Detect which cell encompasses the target text, then output its [x, y] center coordinate. 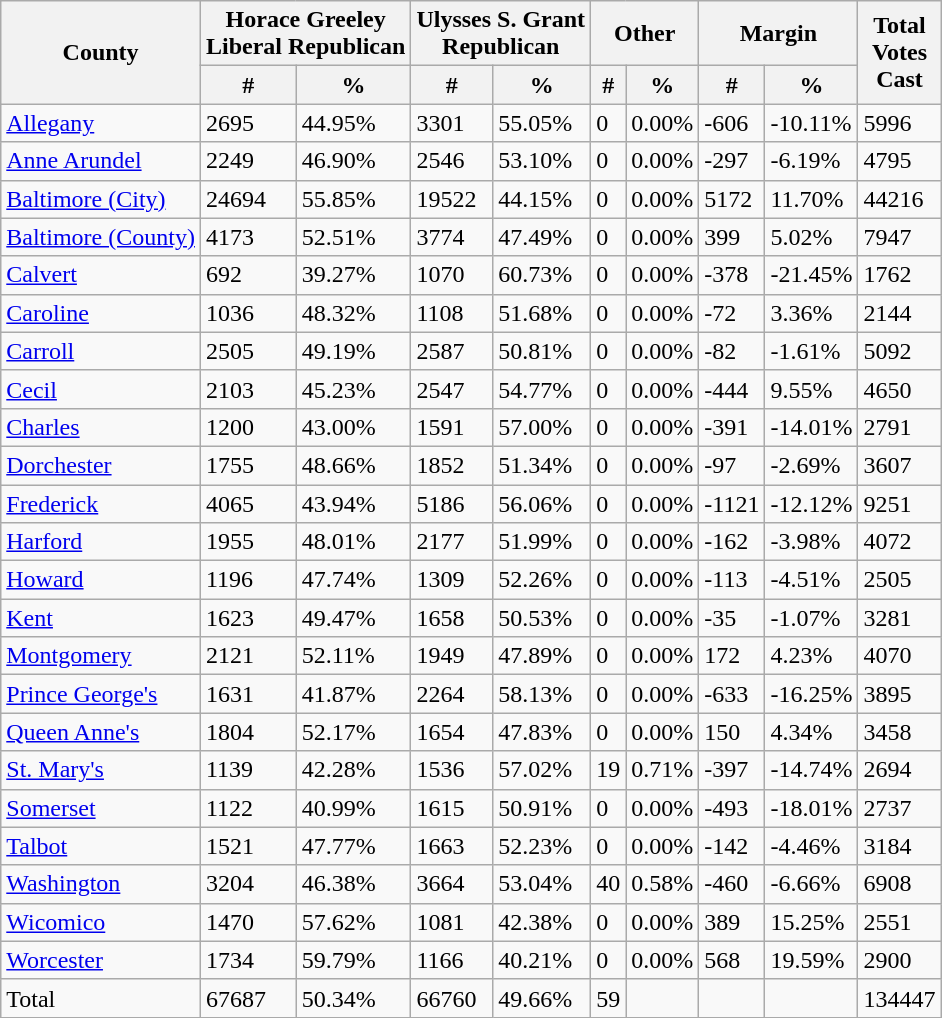
2551 [900, 922]
57.00% [542, 427]
51.68% [542, 313]
7947 [900, 237]
-1.07% [812, 618]
0.71% [662, 770]
3301 [452, 123]
3.36% [812, 313]
50.53% [542, 618]
-3.98% [812, 542]
County [101, 52]
134447 [900, 998]
52.26% [542, 580]
TotalVotesCast [900, 52]
2900 [900, 960]
4072 [900, 542]
Cecil [101, 389]
-1121 [732, 503]
1470 [248, 922]
Wicomico [101, 922]
2249 [248, 161]
1804 [248, 732]
Ulysses S. GrantRepublican [501, 34]
5996 [900, 123]
-1.61% [812, 351]
45.23% [354, 389]
-6.19% [812, 161]
0.58% [662, 884]
52.17% [354, 732]
1122 [248, 808]
52.51% [354, 237]
48.32% [354, 313]
-10.11% [812, 123]
-113 [732, 580]
60.73% [542, 275]
1658 [452, 618]
1108 [452, 313]
1166 [452, 960]
2791 [900, 427]
5172 [732, 199]
3458 [900, 732]
-460 [732, 884]
Margin [778, 34]
1309 [452, 580]
Total [101, 998]
4795 [900, 161]
Prince George's [101, 694]
57.62% [354, 922]
1734 [248, 960]
Howard [101, 580]
1949 [452, 656]
66760 [452, 998]
4065 [248, 503]
46.90% [354, 161]
2177 [452, 542]
24694 [248, 199]
2547 [452, 389]
40.99% [354, 808]
5092 [900, 351]
41.87% [354, 694]
59.79% [354, 960]
-97 [732, 465]
3281 [900, 618]
1196 [248, 580]
Worcester [101, 960]
1631 [248, 694]
6908 [900, 884]
-444 [732, 389]
47.83% [542, 732]
389 [732, 922]
2144 [900, 313]
5186 [452, 503]
1623 [248, 618]
55.05% [542, 123]
-2.69% [812, 465]
9251 [900, 503]
-391 [732, 427]
Kent [101, 618]
15.25% [812, 922]
1591 [452, 427]
43.00% [354, 427]
-4.46% [812, 846]
40.21% [542, 960]
Calvert [101, 275]
692 [248, 275]
-297 [732, 161]
-162 [732, 542]
Baltimore (City) [101, 199]
Caroline [101, 313]
Charles [101, 427]
4070 [900, 656]
3774 [452, 237]
1070 [452, 275]
2103 [248, 389]
-16.25% [812, 694]
Talbot [101, 846]
Washington [101, 884]
50.81% [542, 351]
Harford [101, 542]
Horace GreeleyLiberal Republican [305, 34]
172 [732, 656]
-21.45% [812, 275]
1654 [452, 732]
2546 [452, 161]
Queen Anne's [101, 732]
2121 [248, 656]
-493 [732, 808]
19 [608, 770]
St. Mary's [101, 770]
-12.12% [812, 503]
19522 [452, 199]
1852 [452, 465]
150 [732, 732]
2695 [248, 123]
55.85% [354, 199]
46.38% [354, 884]
Frederick [101, 503]
1139 [248, 770]
44.95% [354, 123]
2264 [452, 694]
Anne Arundel [101, 161]
42.38% [542, 922]
4.34% [812, 732]
1536 [452, 770]
-397 [732, 770]
48.01% [354, 542]
39.27% [354, 275]
56.06% [542, 503]
-606 [732, 123]
Allegany [101, 123]
43.94% [354, 503]
1521 [248, 846]
47.89% [542, 656]
47.77% [354, 846]
Dorchester [101, 465]
3664 [452, 884]
44216 [900, 199]
19.59% [812, 960]
Somerset [101, 808]
Carroll [101, 351]
1755 [248, 465]
568 [732, 960]
-378 [732, 275]
3895 [900, 694]
Other [645, 34]
58.13% [542, 694]
1081 [452, 922]
2737 [900, 808]
3184 [900, 846]
-633 [732, 694]
1663 [452, 846]
Montgomery [101, 656]
2587 [452, 351]
4.23% [812, 656]
50.91% [542, 808]
9.55% [812, 389]
-142 [732, 846]
4650 [900, 389]
-14.74% [812, 770]
42.28% [354, 770]
53.04% [542, 884]
1036 [248, 313]
47.74% [354, 580]
399 [732, 237]
-14.01% [812, 427]
52.23% [542, 846]
5.02% [812, 237]
49.47% [354, 618]
-18.01% [812, 808]
57.02% [542, 770]
51.99% [542, 542]
3204 [248, 884]
1615 [452, 808]
47.49% [542, 237]
2694 [900, 770]
52.11% [354, 656]
Baltimore (County) [101, 237]
-72 [732, 313]
49.19% [354, 351]
1200 [248, 427]
59 [608, 998]
49.66% [542, 998]
4173 [248, 237]
-4.51% [812, 580]
44.15% [542, 199]
3607 [900, 465]
1955 [248, 542]
40 [608, 884]
67687 [248, 998]
48.66% [354, 465]
-6.66% [812, 884]
53.10% [542, 161]
-35 [732, 618]
-82 [732, 351]
50.34% [354, 998]
11.70% [812, 199]
54.77% [542, 389]
1762 [900, 275]
51.34% [542, 465]
